Return the (x, y) coordinate for the center point of the cell that contains the specified text.  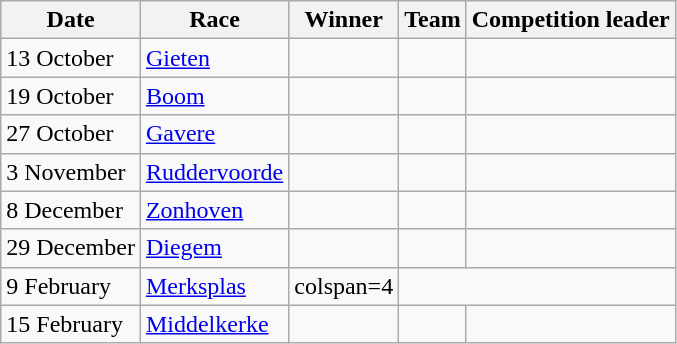
Date (71, 20)
Race (214, 20)
9 February (71, 286)
Team (433, 20)
Gavere (214, 134)
Boom (214, 96)
Gieten (214, 58)
Middelkerke (214, 324)
15 February (71, 324)
8 December (71, 210)
Winner (344, 20)
Diegem (214, 248)
Ruddervoorde (214, 172)
19 October (71, 96)
13 October (71, 58)
Zonhoven (214, 210)
Merksplas (214, 286)
29 December (71, 248)
colspan=4 (344, 286)
27 October (71, 134)
3 November (71, 172)
Competition leader (570, 20)
